Search for the cell housing the specified text and yield its [X, Y] center coordinate. 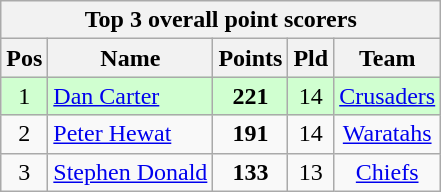
Waratahs [388, 134]
13 [311, 172]
2 [24, 134]
Pos [24, 58]
Crusaders [388, 96]
Name [130, 58]
Stephen Donald [130, 172]
Peter Hewat [130, 134]
133 [250, 172]
Team [388, 58]
Points [250, 58]
Chiefs [388, 172]
3 [24, 172]
Pld [311, 58]
Top 3 overall point scorers [221, 20]
221 [250, 96]
1 [24, 96]
Dan Carter [130, 96]
191 [250, 134]
